Search for the cell housing the specified text and yield its (x, y) center coordinate. 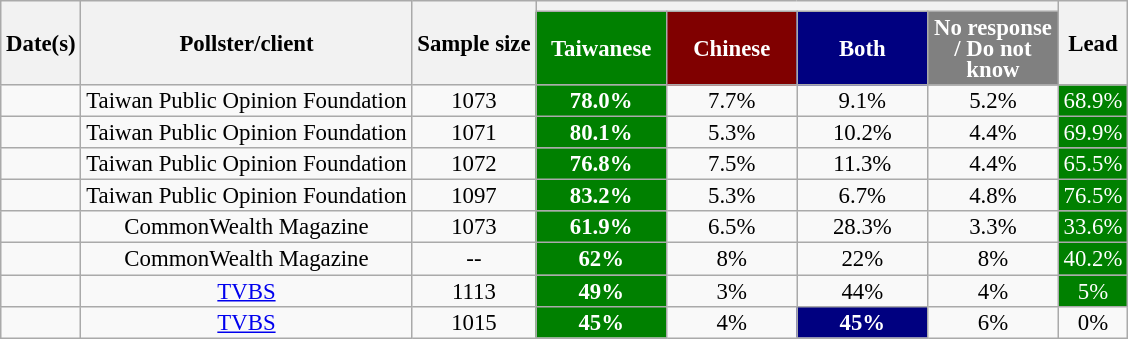
76.8% (602, 164)
Sample size (474, 43)
83.2% (602, 196)
1113 (474, 291)
Both (862, 49)
Date(s) (41, 43)
80.1% (602, 133)
40.2% (1092, 259)
3.3% (994, 228)
Lead (1092, 43)
3% (732, 291)
62% (602, 259)
Taiwanese (602, 49)
6% (994, 322)
No response / Do not know (994, 49)
22% (862, 259)
10.2% (862, 133)
9.1% (862, 101)
76.5% (1092, 196)
1071 (474, 133)
11.3% (862, 164)
5% (1092, 291)
6.5% (732, 228)
7.5% (732, 164)
6.7% (862, 196)
1015 (474, 322)
5.2% (994, 101)
Chinese (732, 49)
7.7% (732, 101)
44% (862, 291)
Pollster/client (246, 43)
61.9% (602, 228)
-- (474, 259)
68.9% (1092, 101)
78.0% (602, 101)
1097 (474, 196)
1072 (474, 164)
4.8% (994, 196)
69.9% (1092, 133)
33.6% (1092, 228)
49% (602, 291)
28.3% (862, 228)
65.5% (1092, 164)
0% (1092, 322)
